Extract the [X, Y] coordinate from the center of the cell holding the provided text.  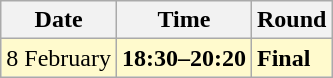
8 February [59, 58]
18:30–20:20 [184, 58]
Time [184, 20]
Date [59, 20]
Final [292, 58]
Round [292, 20]
